From the cell containing the given text, extract its center point as (X, Y) coordinate. 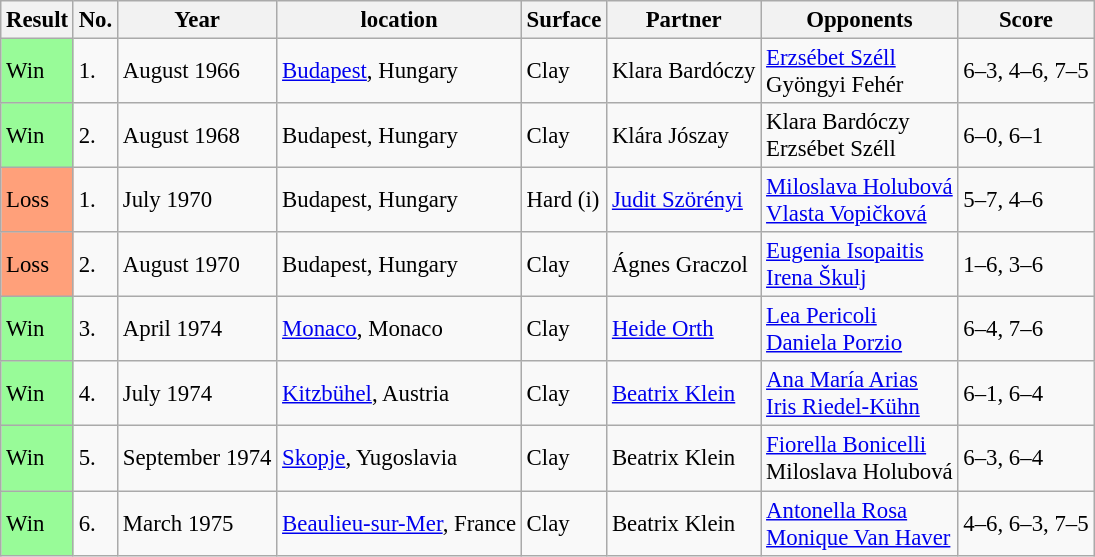
August 1966 (196, 72)
Beaulieu-sur-Mer, France (400, 524)
March 1975 (196, 524)
Klara Bardóczy Erzsébet Széll (860, 136)
Monaco, Monaco (400, 330)
Skopje, Yugoslavia (400, 458)
Hard (i) (564, 200)
5. (95, 458)
Erzsébet Széll Gyöngyi Fehér (860, 72)
Miloslava Holubová Vlasta Vopičková (860, 200)
August 1970 (196, 264)
Klára Jószay (684, 136)
location (400, 20)
Score (1026, 20)
Fiorella Bonicelli Miloslava Holubová (860, 458)
No. (95, 20)
August 1968 (196, 136)
Klara Bardóczy (684, 72)
Ana María Arias Iris Riedel-Kühn (860, 394)
4–6, 6–3, 7–5 (1026, 524)
6. (95, 524)
3. (95, 330)
Antonella Rosa Monique Van Haver (860, 524)
Heide Orth (684, 330)
5–7, 4–6 (1026, 200)
Lea Pericoli Daniela Porzio (860, 330)
Opponents (860, 20)
6–4, 7–6 (1026, 330)
July 1974 (196, 394)
Eugenia Isopaitis Irena Škulj (860, 264)
Result (38, 20)
6–3, 6–4 (1026, 458)
Ágnes Graczol (684, 264)
Partner (684, 20)
July 1970 (196, 200)
Year (196, 20)
6–3, 4–6, 7–5 (1026, 72)
September 1974 (196, 458)
6–1, 6–4 (1026, 394)
1–6, 3–6 (1026, 264)
Kitzbühel, Austria (400, 394)
6–0, 6–1 (1026, 136)
April 1974 (196, 330)
4. (95, 394)
Judit Szörényi (684, 200)
Surface (564, 20)
